Extract the (x, y) coordinate from the center of the cell holding the provided text.  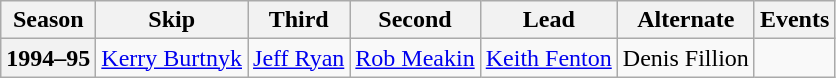
Keith Fenton (548, 58)
1994–95 (48, 58)
Rob Meakin (415, 58)
Lead (548, 20)
Events (794, 20)
Jeff Ryan (299, 58)
Third (299, 20)
Season (48, 20)
Alternate (686, 20)
Skip (172, 20)
Second (415, 20)
Kerry Burtnyk (172, 58)
Denis Fillion (686, 58)
